Extract the (X, Y) coordinate from the center of the cell holding the provided text.  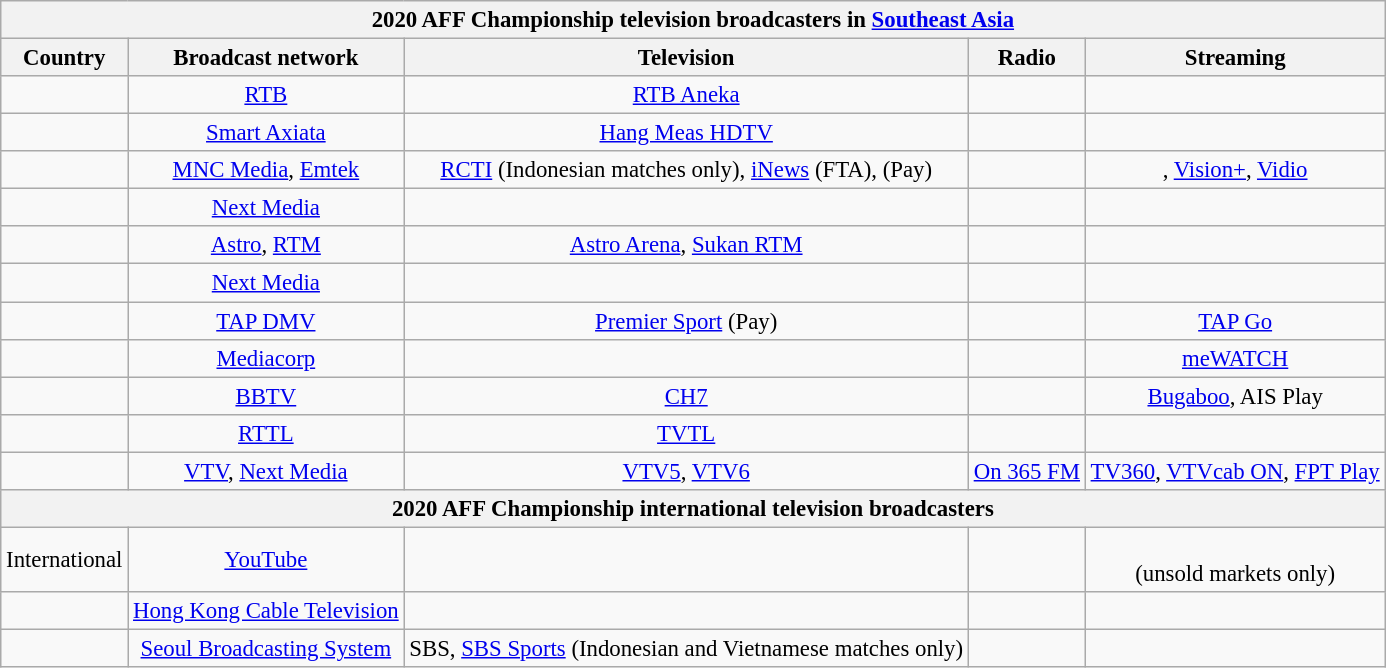
RTTL (266, 433)
(unsold markets only) (1235, 560)
RTB Aneka (686, 95)
TAP Go (1235, 321)
Seoul Broadcasting System (266, 648)
, Vision+, Vidio (1235, 170)
Astro, RTM (266, 245)
Radio (1026, 58)
SBS, SBS Sports (Indonesian and Vietnamese matches only) (686, 648)
2020 AFF Championship international television broadcasters (693, 509)
2020 AFF Championship television broadcasters in Southeast Asia (693, 20)
Streaming (1235, 58)
TVTL (686, 433)
RCTI (Indonesian matches only), iNews (FTA), (Pay) (686, 170)
Country (64, 58)
Television (686, 58)
Broadcast network (266, 58)
BBTV (266, 396)
International (64, 560)
Hang Meas HDTV (686, 133)
Smart Axiata (266, 133)
RTB (266, 95)
YouTube (266, 560)
TV360, VTVcab ON, FPT Play (1235, 471)
MNC Media, Emtek (266, 170)
meWATCH (1235, 358)
Astro Arena, Sukan RTM (686, 245)
CH7 (686, 396)
VTV, Next Media (266, 471)
Hong Kong Cable Television (266, 611)
Mediacorp (266, 358)
Bugaboo, AIS Play (1235, 396)
On 365 FM (1026, 471)
TAP DMV (266, 321)
VTV5, VTV6 (686, 471)
Premier Sport (Pay) (686, 321)
